Determine the [X, Y] coordinate at the center of the cell enclosing the given text.  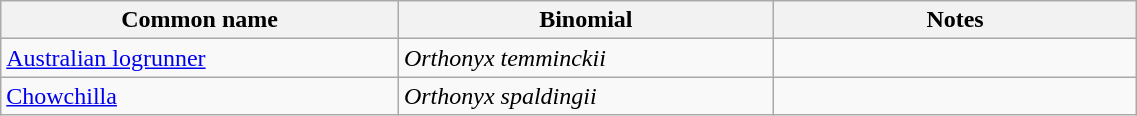
Orthonyx spaldingii [586, 96]
Chowchilla [200, 96]
Binomial [586, 20]
Notes [955, 20]
Australian logrunner [200, 58]
Orthonyx temminckii [586, 58]
Common name [200, 20]
